Identify which cell holds the provided text, then report its [X, Y] central coordinate. 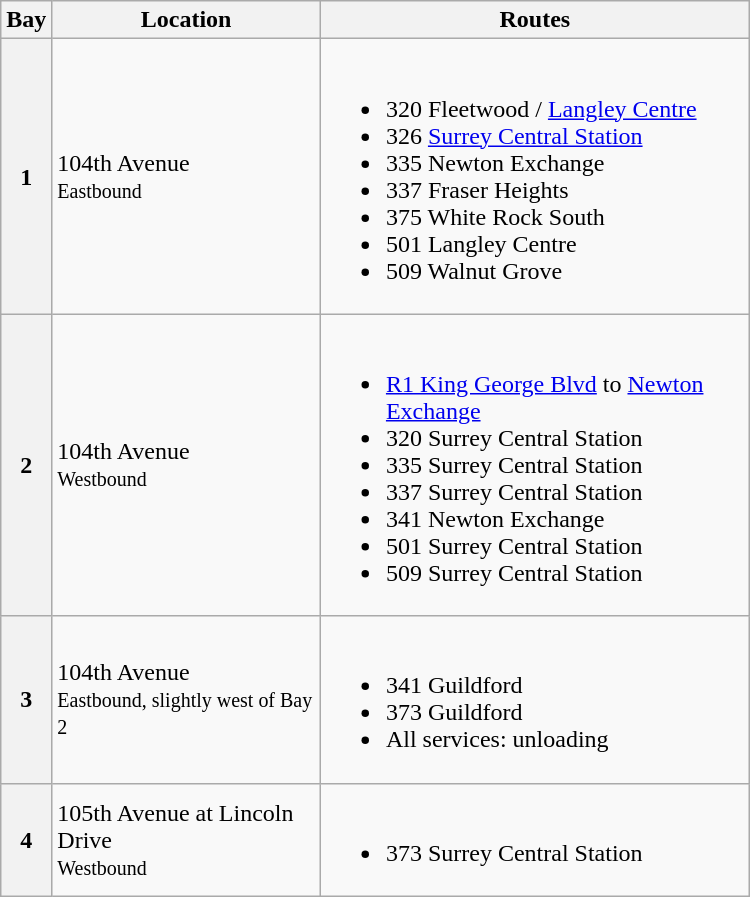
104th AvenueEastbound, slightly west of Bay 2 [186, 700]
1 [26, 176]
341 Guildford373 GuildfordAll services: unloading [534, 700]
320 Fleetwood / Langley Centre326 Surrey Central Station335 Newton Exchange337 Fraser Heights375 White Rock South501 Langley Centre509 Walnut Grove [534, 176]
2 [26, 465]
104th AvenueEastbound [186, 176]
Bay [26, 20]
Routes [534, 20]
105th Avenue at Lincoln DriveWestbound [186, 840]
4 [26, 840]
373 Surrey Central Station [534, 840]
3 [26, 700]
Location [186, 20]
104th AvenueWestbound [186, 465]
